Find where the given text appears and provide that cell's center as [x, y] coordinate. 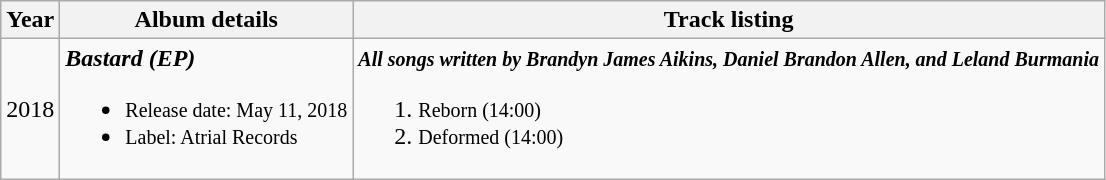
Album details [206, 20]
Bastard (EP)Release date: May 11, 2018Label: Atrial Records [206, 109]
Track listing [729, 20]
All songs written by Brandyn James Aikins, Daniel Brandon Allen, and Leland BurmaniaReborn (14:00)Deformed (14:00) [729, 109]
2018 [30, 109]
Year [30, 20]
